Find where the given text appears and provide that cell's center as (X, Y) coordinate. 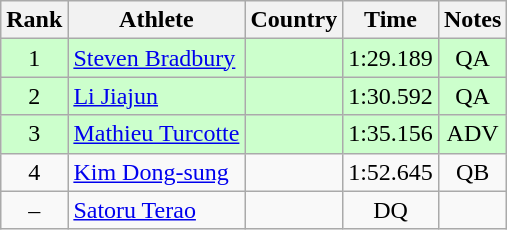
1:30.592 (391, 96)
Time (391, 20)
1:52.645 (391, 172)
Athlete (156, 20)
Mathieu Turcotte (156, 134)
1 (34, 58)
ADV (472, 134)
1:29.189 (391, 58)
Steven Bradbury (156, 58)
1:35.156 (391, 134)
4 (34, 172)
3 (34, 134)
DQ (391, 210)
Country (294, 20)
Rank (34, 20)
Kim Dong-sung (156, 172)
Satoru Terao (156, 210)
– (34, 210)
QB (472, 172)
2 (34, 96)
Notes (472, 20)
Li Jiajun (156, 96)
